Return (X, Y) of the center of cell containing provided text 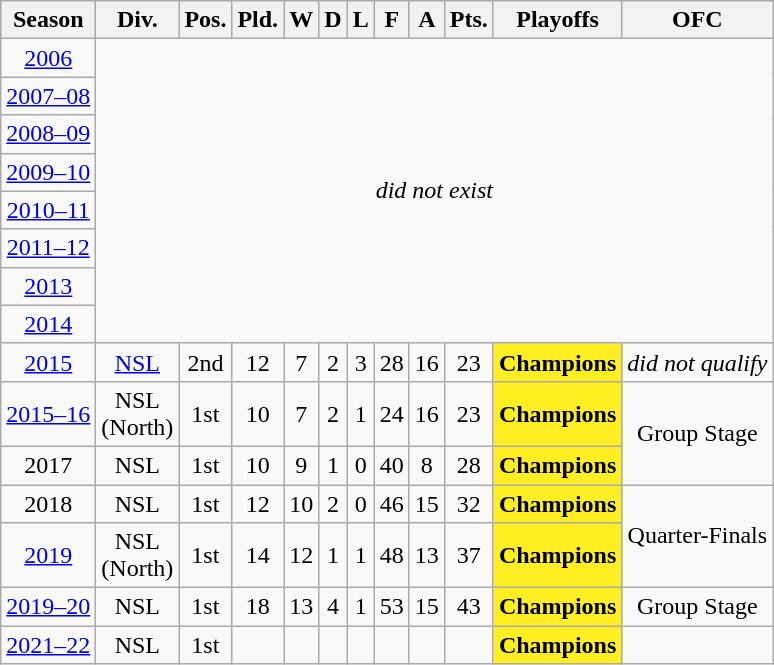
did not qualify (698, 362)
9 (302, 465)
2007–08 (48, 96)
Playoffs (557, 20)
2006 (48, 58)
48 (392, 556)
3 (360, 362)
W (302, 20)
2018 (48, 503)
2013 (48, 286)
Quarter-Finals (698, 536)
did not exist (434, 191)
2019 (48, 556)
2nd (206, 362)
18 (258, 607)
F (392, 20)
2011–12 (48, 248)
2015–16 (48, 414)
2010–11 (48, 210)
L (360, 20)
2021–22 (48, 645)
53 (392, 607)
4 (333, 607)
2014 (48, 324)
2019–20 (48, 607)
D (333, 20)
40 (392, 465)
Div. (138, 20)
2015 (48, 362)
Pos. (206, 20)
Season (48, 20)
OFC (698, 20)
37 (468, 556)
A (426, 20)
2017 (48, 465)
43 (468, 607)
2009–10 (48, 172)
32 (468, 503)
24 (392, 414)
46 (392, 503)
2008–09 (48, 134)
8 (426, 465)
14 (258, 556)
Pts. (468, 20)
Pld. (258, 20)
